Provide the (X, Y) coordinate of the cell's center where the given text is located.  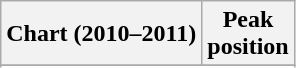
Peak position (248, 34)
Chart (2010–2011) (102, 34)
